For the text-containing cell, return its midpoint in [X, Y] coordinate format. 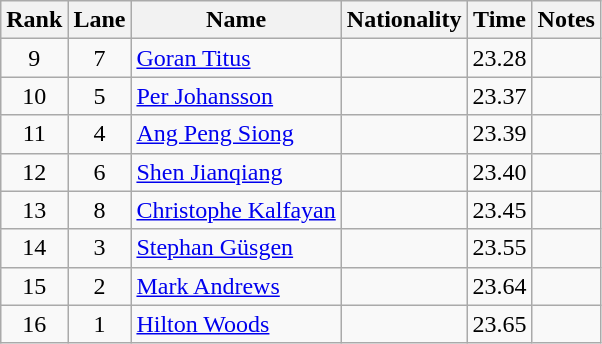
23.55 [500, 248]
23.40 [500, 172]
15 [34, 286]
13 [34, 210]
Hilton Woods [236, 324]
Nationality [404, 20]
Ang Peng Siong [236, 134]
Rank [34, 20]
5 [100, 96]
Notes [566, 20]
Lane [100, 20]
23.28 [500, 58]
23.39 [500, 134]
Christophe Kalfayan [236, 210]
4 [100, 134]
2 [100, 286]
10 [34, 96]
23.45 [500, 210]
Shen Jianqiang [236, 172]
3 [100, 248]
7 [100, 58]
23.64 [500, 286]
Time [500, 20]
23.37 [500, 96]
6 [100, 172]
Name [236, 20]
23.65 [500, 324]
Goran Titus [236, 58]
Stephan Güsgen [236, 248]
8 [100, 210]
16 [34, 324]
11 [34, 134]
14 [34, 248]
12 [34, 172]
9 [34, 58]
1 [100, 324]
Mark Andrews [236, 286]
Per Johansson [236, 96]
